From the cell containing the given text, extract its center point as [x, y] coordinate. 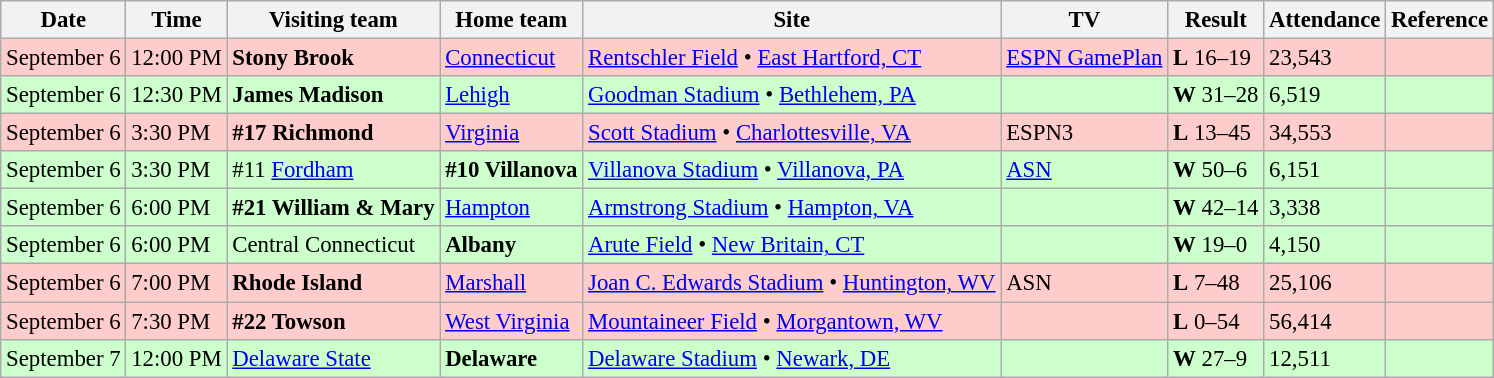
Result [1216, 20]
Attendance [1325, 20]
L 0–54 [1216, 321]
TV [1084, 20]
Hampton [512, 208]
James Madison [334, 95]
L 13–45 [1216, 133]
Connecticut [512, 58]
Visiting team [334, 20]
Arute Field • New Britain, CT [792, 245]
Albany [512, 245]
W 31–28 [1216, 95]
Time [176, 20]
L 7–48 [1216, 283]
#22 Towson [334, 321]
Rhode Island [334, 283]
ESPN GamePlan [1084, 58]
Stony Brook [334, 58]
7:00 PM [176, 283]
Reference [1440, 20]
Rentschler Field • East Hartford, CT [792, 58]
23,543 [1325, 58]
W 50–6 [1216, 170]
Date [64, 20]
3,338 [1325, 208]
Scott Stadium • Charlottesville, VA [792, 133]
W 42–14 [1216, 208]
Goodman Stadium • Bethlehem, PA [792, 95]
Delaware Stadium • Newark, DE [792, 358]
Armstrong Stadium • Hampton, VA [792, 208]
Central Connecticut [334, 245]
ESPN3 [1084, 133]
W 19–0 [1216, 245]
56,414 [1325, 321]
L 16–19 [1216, 58]
Mountaineer Field • Morgantown, WV [792, 321]
Site [792, 20]
West Virginia [512, 321]
Home team [512, 20]
12,511 [1325, 358]
September 7 [64, 358]
34,553 [1325, 133]
Joan C. Edwards Stadium • Huntington, WV [792, 283]
Delaware [512, 358]
#10 Villanova [512, 170]
25,106 [1325, 283]
Marshall [512, 283]
4,150 [1325, 245]
#11 Fordham [334, 170]
#17 Richmond [334, 133]
7:30 PM [176, 321]
6,151 [1325, 170]
12:30 PM [176, 95]
W 27–9 [1216, 358]
6,519 [1325, 95]
Delaware State [334, 358]
Villanova Stadium • Villanova, PA [792, 170]
Virginia [512, 133]
#21 William & Mary [334, 208]
Lehigh [512, 95]
